From the cell containing the given text, extract its center point as [x, y] coordinate. 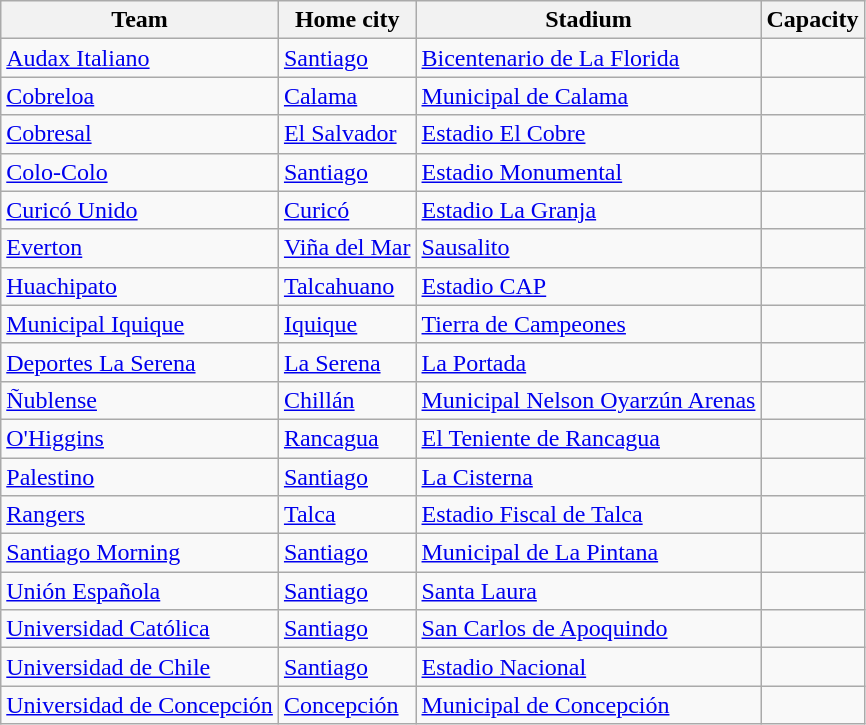
Audax Italiano [140, 58]
Universidad de Chile [140, 667]
Home city [347, 20]
Unión Española [140, 591]
Sausalito [588, 248]
La Serena [347, 362]
Palestino [140, 477]
Huachipato [140, 286]
Estadio CAP [588, 286]
Deportes La Serena [140, 362]
El Teniente de Rancagua [588, 438]
Curicó [347, 210]
O'Higgins [140, 438]
El Salvador [347, 134]
Chillán [347, 400]
Capacity [812, 20]
Tierra de Campeones [588, 324]
Cobreloa [140, 96]
Estadio Monumental [588, 172]
Team [140, 20]
Estadio Fiscal de Talca [588, 515]
Colo-Colo [140, 172]
Talcahuano [347, 286]
Curicó Unido [140, 210]
Concepción [347, 705]
Municipal Nelson Oyarzún Arenas [588, 400]
Santa Laura [588, 591]
Calama [347, 96]
Iquique [347, 324]
Municipal de Calama [588, 96]
La Cisterna [588, 477]
Santiago Morning [140, 553]
San Carlos de Apoquindo [588, 629]
Stadium [588, 20]
Estadio El Cobre [588, 134]
Municipal de Concepción [588, 705]
Municipal Iquique [140, 324]
Everton [140, 248]
Cobresal [140, 134]
Estadio Nacional [588, 667]
Bicentenario de La Florida [588, 58]
Viña del Mar [347, 248]
Rangers [140, 515]
Talca [347, 515]
Universidad de Concepción [140, 705]
Estadio La Granja [588, 210]
Rancagua [347, 438]
Universidad Católica [140, 629]
La Portada [588, 362]
Municipal de La Pintana [588, 553]
Ñublense [140, 400]
